Return the (x, y) coordinate for the center point of the cell that contains the specified text.  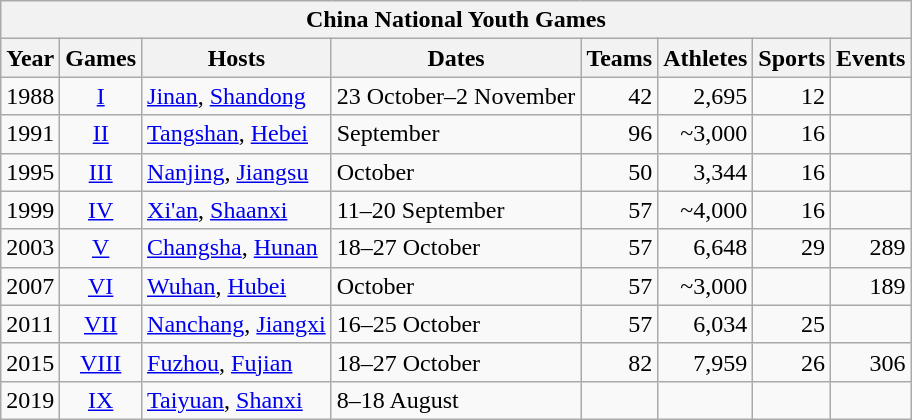
Year (30, 58)
Sports (792, 58)
Games (101, 58)
16–25 October (456, 324)
Changsha, Hunan (237, 248)
I (101, 96)
II (101, 134)
Athletes (706, 58)
96 (620, 134)
11–20 September (456, 210)
V (101, 248)
Xi'an, Shaanxi (237, 210)
Jinan, Shandong (237, 96)
306 (871, 362)
6,034 (706, 324)
Fuzhou, Fujian (237, 362)
Tangshan, Hebei (237, 134)
1999 (30, 210)
Events (871, 58)
2003 (30, 248)
2015 (30, 362)
1988 (30, 96)
2,695 (706, 96)
VII (101, 324)
26 (792, 362)
2019 (30, 400)
6,648 (706, 248)
7,959 (706, 362)
Nanjing, Jiangsu (237, 172)
289 (871, 248)
VIII (101, 362)
China National Youth Games (456, 20)
Dates (456, 58)
III (101, 172)
2011 (30, 324)
189 (871, 286)
~4,000 (706, 210)
IV (101, 210)
Taiyuan, Shanxi (237, 400)
23 October–2 November (456, 96)
Hosts (237, 58)
25 (792, 324)
29 (792, 248)
Nanchang, Jiangxi (237, 324)
September (456, 134)
IX (101, 400)
2007 (30, 286)
1991 (30, 134)
8–18 August (456, 400)
42 (620, 96)
12 (792, 96)
VI (101, 286)
50 (620, 172)
Wuhan, Hubei (237, 286)
Teams (620, 58)
3,344 (706, 172)
1995 (30, 172)
82 (620, 362)
